For the text-containing cell, return its midpoint in (x, y) coordinate format. 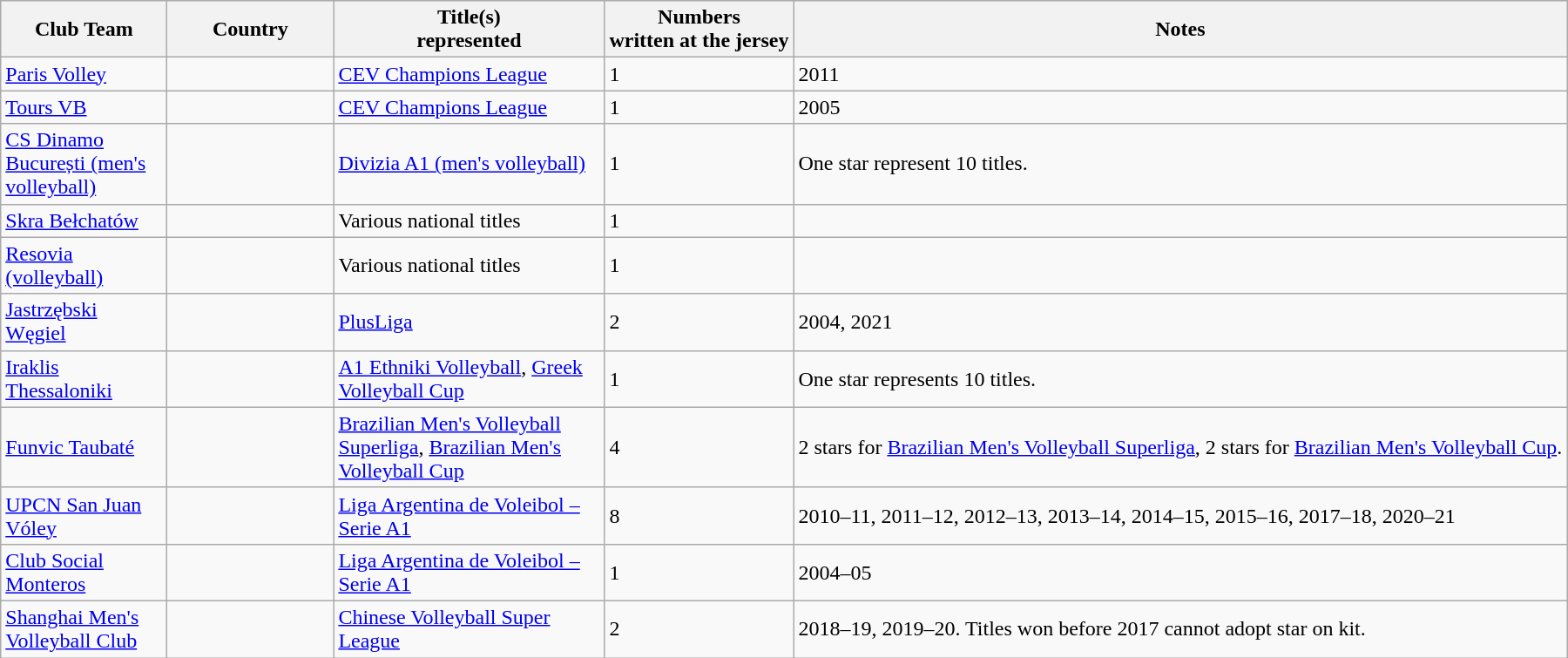
Jastrzębski Węgiel (84, 322)
Brazilian Men's Volleyball Superliga, Brazilian Men's Volleyball Cup (469, 447)
Divizia A1 (men's volleyball) (469, 164)
2004–05 (1180, 572)
Iraklis Thessaloniki (84, 378)
Skra Bełchatów (84, 220)
Resovia (volleyball) (84, 265)
Chinese Volleyball Super League (469, 629)
UPCN San Juan Vóley (84, 516)
Numberswritten at the jersey (699, 30)
CS Dinamo București (men's volleyball) (84, 164)
2011 (1180, 74)
Club Social Monteros (84, 572)
One star represent 10 titles. (1180, 164)
PlusLiga (469, 322)
One star represents 10 titles. (1180, 378)
Tours VB (84, 107)
Funvic Taubaté (84, 447)
2018–19, 2019–20. Titles won before 2017 cannot adopt star on kit. (1180, 629)
Shanghai Men's Volleyball Club (84, 629)
Paris Volley (84, 74)
2004, 2021 (1180, 322)
4 (699, 447)
2010–11, 2011–12, 2012–13, 2013–14, 2014–15, 2015–16, 2017–18, 2020–21 (1180, 516)
Title(s)represented (469, 30)
8 (699, 516)
A1 Ethniki Volleyball, Greek Volleyball Cup (469, 378)
2005 (1180, 107)
Club Team (84, 30)
Notes (1180, 30)
Country (251, 30)
2 stars for Brazilian Men's Volleyball Superliga, 2 stars for Brazilian Men's Volleyball Cup. (1180, 447)
